Detect which cell encompasses the target text, then output its [x, y] center coordinate. 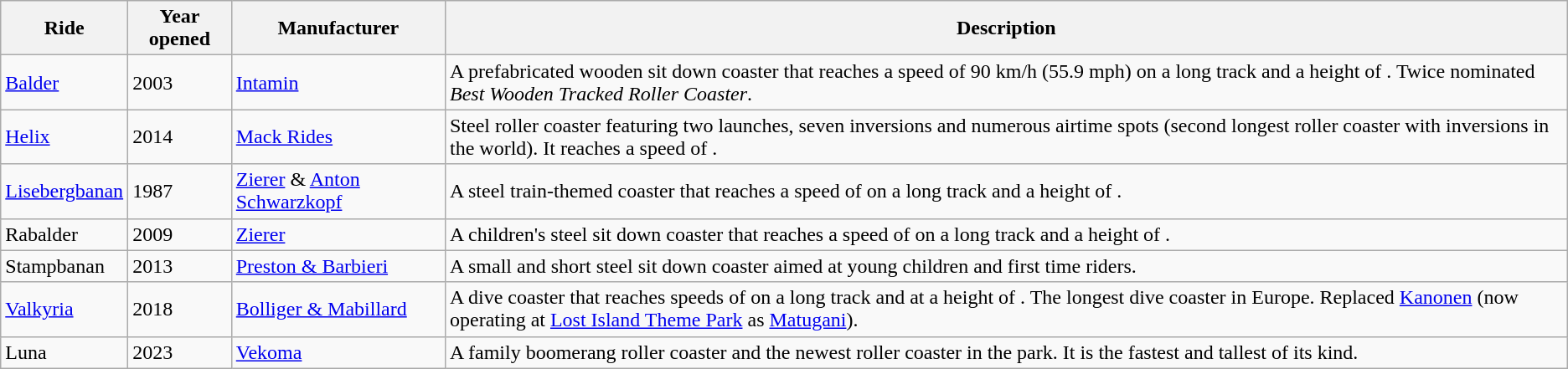
2023 [180, 352]
A children's steel sit down coaster that reaches a speed of on a long track and a height of . [1006, 234]
Mack Rides [338, 137]
Description [1006, 28]
1987 [180, 191]
Preston & Barbieri [338, 266]
Zierer & Anton Schwarzkopf [338, 191]
2003 [180, 82]
Stampbanan [64, 266]
Luna [64, 352]
Balder [64, 82]
2014 [180, 137]
Lisebergbanan [64, 191]
A steel train-themed coaster that reaches a speed of on a long track and a height of . [1006, 191]
Helix [64, 137]
2018 [180, 310]
A family boomerang roller coaster and the newest roller coaster in the park. It is the fastest and tallest of its kind. [1006, 352]
Vekoma [338, 352]
Year opened [180, 28]
A small and short steel sit down coaster aimed at young children and first time riders. [1006, 266]
Zierer [338, 234]
Rabalder [64, 234]
2009 [180, 234]
Manufacturer [338, 28]
Valkyria [64, 310]
2013 [180, 266]
Ride [64, 28]
Bolliger & Mabillard [338, 310]
Intamin [338, 82]
